Return the [x, y] coordinate for the center point of the cell that contains the specified text.  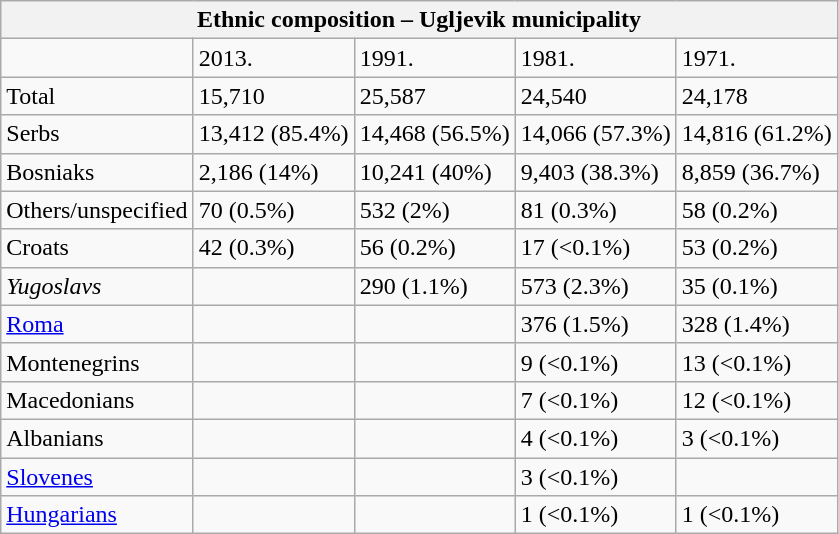
9 (<0.1%) [596, 362]
376 (1.5%) [596, 324]
Macedonians [97, 400]
328 (1.4%) [756, 324]
15,710 [274, 96]
1991. [434, 58]
Albanians [97, 438]
Total [97, 96]
14,816 (61.2%) [756, 134]
Ethnic composition – Ugljevik municipality [420, 20]
17 (<0.1%) [596, 248]
573 (2.3%) [596, 286]
25,587 [434, 96]
14,468 (56.5%) [434, 134]
53 (0.2%) [756, 248]
81 (0.3%) [596, 210]
Others/unspecified [97, 210]
24,178 [756, 96]
Bosniaks [97, 172]
Roma [97, 324]
Yugoslavs [97, 286]
Croats [97, 248]
2,186 (14%) [274, 172]
35 (0.1%) [756, 286]
290 (1.1%) [434, 286]
70 (0.5%) [274, 210]
42 (0.3%) [274, 248]
14,066 (57.3%) [596, 134]
13,412 (85.4%) [274, 134]
12 (<0.1%) [756, 400]
2013. [274, 58]
1971. [756, 58]
8,859 (36.7%) [756, 172]
1981. [596, 58]
Slovenes [97, 477]
24,540 [596, 96]
4 (<0.1%) [596, 438]
Montenegrins [97, 362]
Serbs [97, 134]
Hungarians [97, 515]
532 (2%) [434, 210]
13 (<0.1%) [756, 362]
9,403 (38.3%) [596, 172]
10,241 (40%) [434, 172]
58 (0.2%) [756, 210]
56 (0.2%) [434, 248]
7 (<0.1%) [596, 400]
